Scan for the cell matching the given text and deliver its [X, Y] coordinate at center. 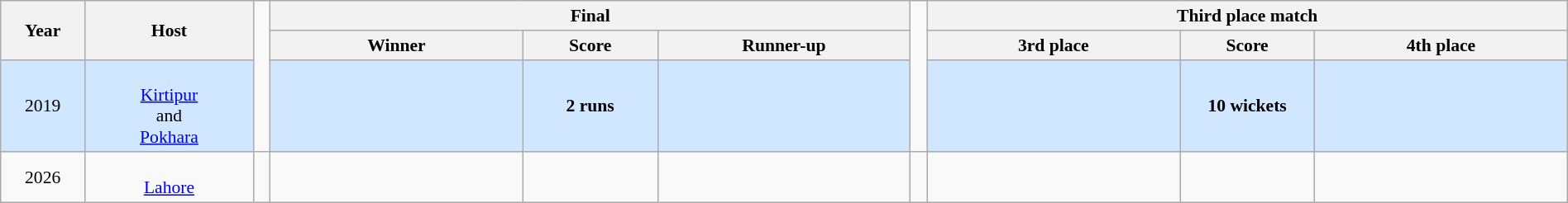
2 runs [590, 106]
Lahore [170, 178]
KirtipurandPokhara [170, 106]
Third place match [1247, 16]
Runner-up [784, 45]
2026 [43, 178]
4th place [1441, 45]
Host [170, 30]
Winner [397, 45]
Final [590, 16]
2019 [43, 106]
10 wickets [1247, 106]
3rd place [1054, 45]
Year [43, 30]
